Locate the cell with the specified text and output its (X, Y) center coordinate. 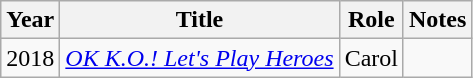
2018 (30, 58)
OK K.O.! Let's Play Heroes (200, 58)
Notes (437, 20)
Title (200, 20)
Year (30, 20)
Role (371, 20)
Carol (371, 58)
